Determine the (X, Y) coordinate at the center of the cell enclosing the given text.  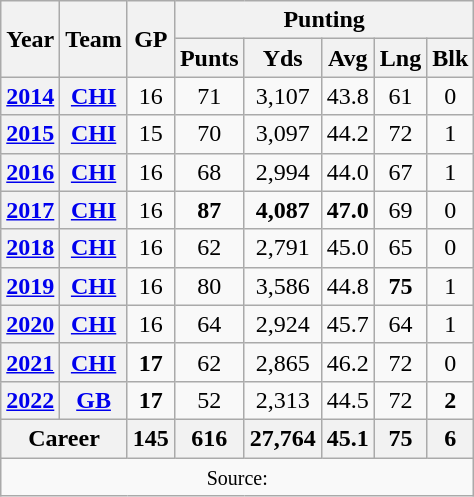
2019 (30, 286)
3,586 (282, 286)
2,994 (282, 172)
68 (209, 172)
87 (209, 210)
Avg (348, 58)
Source: (238, 477)
65 (400, 248)
6 (450, 438)
43.8 (348, 96)
2020 (30, 324)
2014 (30, 96)
45.0 (348, 248)
44.0 (348, 172)
GP (150, 39)
2017 (30, 210)
45.7 (348, 324)
15 (150, 134)
4,087 (282, 210)
3,107 (282, 96)
52 (209, 400)
Punting (324, 20)
Blk (450, 58)
2021 (30, 362)
Career (64, 438)
67 (400, 172)
44.8 (348, 286)
616 (209, 438)
80 (209, 286)
44.5 (348, 400)
2,865 (282, 362)
70 (209, 134)
2,313 (282, 400)
Punts (209, 58)
Lng (400, 58)
2,791 (282, 248)
145 (150, 438)
2,924 (282, 324)
2015 (30, 134)
46.2 (348, 362)
44.2 (348, 134)
GB (94, 400)
45.1 (348, 438)
Team (94, 39)
Year (30, 39)
Yds (282, 58)
61 (400, 96)
2 (450, 400)
2018 (30, 248)
47.0 (348, 210)
71 (209, 96)
3,097 (282, 134)
2016 (30, 172)
27,764 (282, 438)
69 (400, 210)
2022 (30, 400)
